Return (X, Y) of the center of cell containing provided text 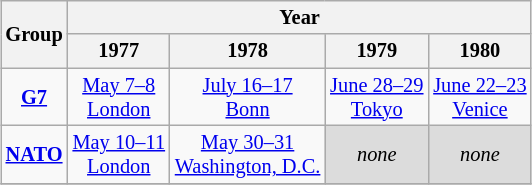
June 28–29 Tokyo (376, 97)
Year (300, 17)
1979 (376, 51)
1980 (480, 51)
June 22–23 Venice (480, 97)
July 16–17 Bonn (248, 97)
NATO (34, 154)
May 10–11 London (119, 154)
May 7–8 London (119, 97)
May 30–31 Washington, D.C. (248, 154)
G7 (34, 97)
Group (34, 34)
1977 (119, 51)
1978 (248, 51)
